Return [X, Y] of the center of cell containing provided text 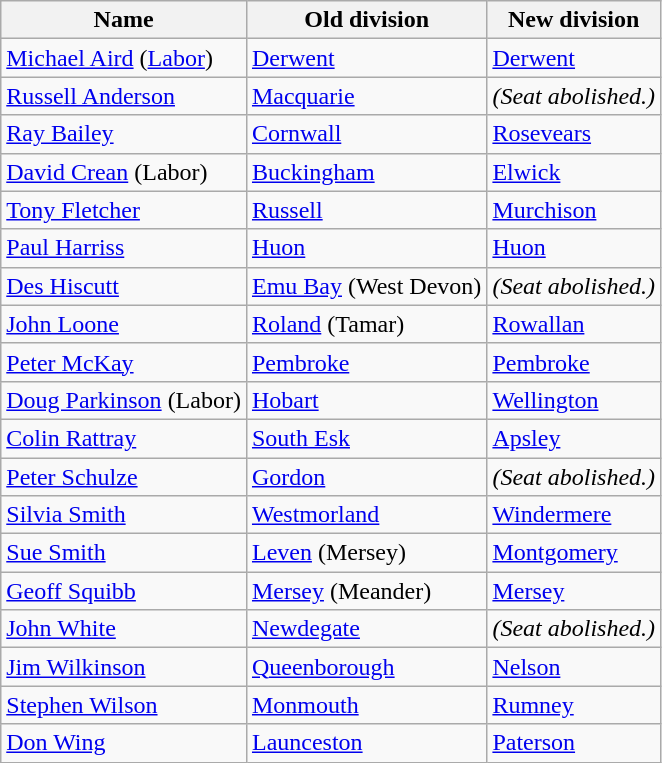
Peter McKay [124, 362]
Leven (Mersey) [366, 553]
Murchison [574, 210]
Cornwall [366, 134]
Emu Bay (West Devon) [366, 286]
New division [574, 20]
Apsley [574, 438]
Geoff Squibb [124, 591]
Tony Fletcher [124, 210]
Old division [366, 20]
Windermere [574, 515]
Jim Wilkinson [124, 667]
Mersey [574, 591]
Nelson [574, 667]
Silvia Smith [124, 515]
Elwick [574, 172]
Des Hiscutt [124, 286]
Macquarie [366, 96]
John White [124, 629]
Ray Bailey [124, 134]
Doug Parkinson (Labor) [124, 400]
Hobart [366, 400]
Monmouth [366, 705]
Montgomery [574, 553]
Gordon [366, 477]
Newdegate [366, 629]
Stephen Wilson [124, 705]
Paul Harriss [124, 248]
Paterson [574, 743]
Name [124, 20]
David Crean (Labor) [124, 172]
Peter Schulze [124, 477]
Rowallan [574, 324]
Russell Anderson [124, 96]
Sue Smith [124, 553]
Rosevears [574, 134]
Rumney [574, 705]
Don Wing [124, 743]
Colin Rattray [124, 438]
Westmorland [366, 515]
Mersey (Meander) [366, 591]
South Esk [366, 438]
Russell [366, 210]
Wellington [574, 400]
Queenborough [366, 667]
Michael Aird (Labor) [124, 58]
Launceston [366, 743]
Roland (Tamar) [366, 324]
John Loone [124, 324]
Buckingham [366, 172]
